Identify which cell holds the provided text, then report its (X, Y) central coordinate. 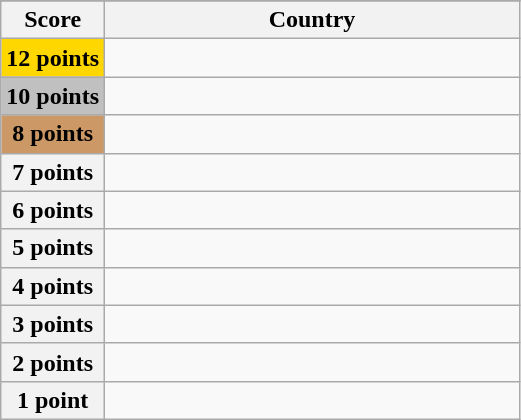
1 point (53, 400)
4 points (53, 286)
Score (53, 20)
3 points (53, 324)
Country (312, 20)
2 points (53, 362)
5 points (53, 248)
10 points (53, 96)
8 points (53, 134)
12 points (53, 58)
6 points (53, 210)
7 points (53, 172)
